Detect which cell encompasses the target text, then output its [x, y] center coordinate. 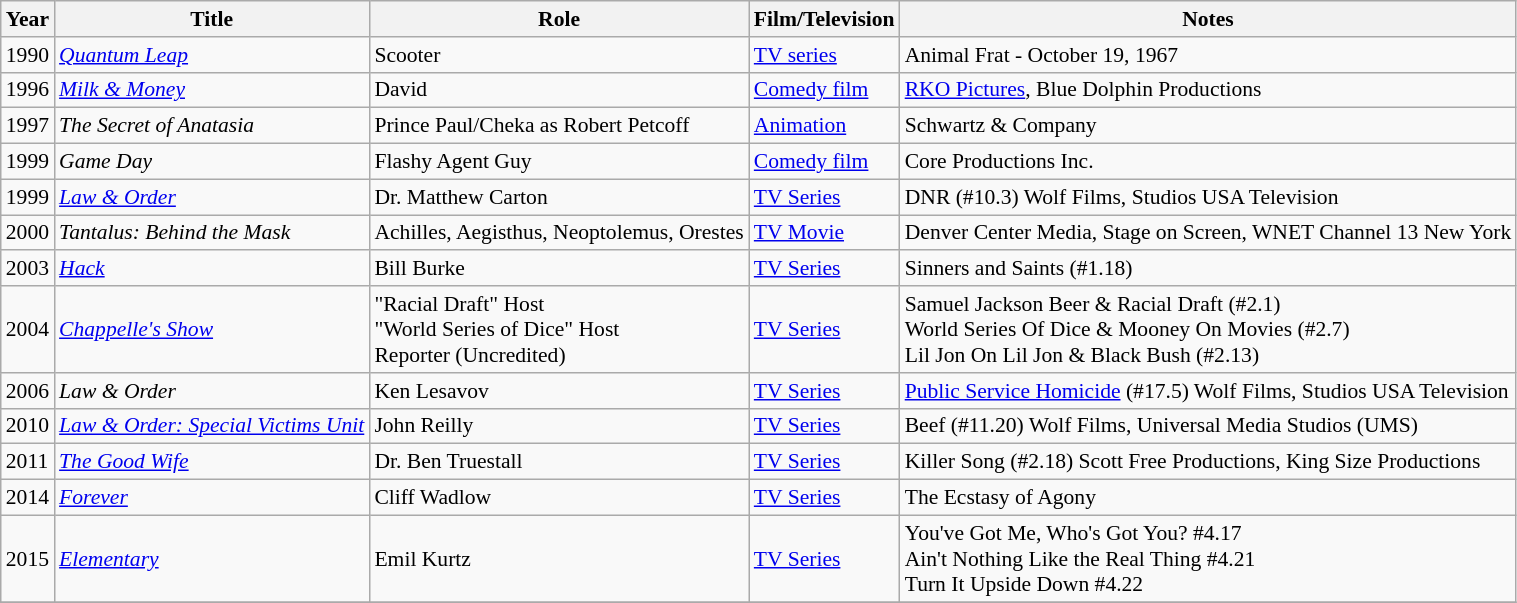
The Secret of Anatasia [212, 126]
2006 [28, 391]
TV series [824, 55]
You've Got Me, Who's Got You? #4.17Ain't Nothing Like the Real Thing #4.21Turn It Upside Down #4.22 [1208, 558]
Game Day [212, 162]
Killer Song (#2.18) Scott Free Productions, King Size Productions [1208, 462]
Law & Order: Special Victims Unit [212, 426]
Year [28, 19]
Quantum Leap [212, 55]
1996 [28, 90]
Prince Paul/Cheka as Robert Petcoff [558, 126]
John Reilly [558, 426]
Notes [1208, 19]
1990 [28, 55]
Elementary [212, 558]
Animation [824, 126]
Ken Lesavov [558, 391]
Role [558, 19]
David [558, 90]
Title [212, 19]
2011 [28, 462]
Tantalus: Behind the Mask [212, 233]
Bill Burke [558, 269]
Core Productions Inc. [1208, 162]
Schwartz & Company [1208, 126]
Dr. Matthew Carton [558, 197]
RKO Pictures, Blue Dolphin Productions [1208, 90]
Animal Frat - October 19, 1967 [1208, 55]
1997 [28, 126]
Hack [212, 269]
2015 [28, 558]
Flashy Agent Guy [558, 162]
Beef (#11.20) Wolf Films, Universal Media Studios (UMS) [1208, 426]
"Racial Draft" Host"World Series of Dice" HostReporter (Uncredited) [558, 330]
Scooter [558, 55]
DNR (#10.3) Wolf Films, Studios USA Television [1208, 197]
Cliff Wadlow [558, 498]
Milk & Money [212, 90]
Forever [212, 498]
Samuel Jackson Beer & Racial Draft (#2.1)World Series Of Dice & Mooney On Movies (#2.7)Lil Jon On Lil Jon & Black Bush (#2.13) [1208, 330]
2003 [28, 269]
The Ecstasy of Agony [1208, 498]
Chappelle's Show [212, 330]
Denver Center Media, Stage on Screen, WNET Channel 13 New York [1208, 233]
TV Movie [824, 233]
Sinners and Saints (#1.18) [1208, 269]
Emil Kurtz [558, 558]
2014 [28, 498]
Public Service Homicide (#17.5) Wolf Films, Studios USA Television [1208, 391]
The Good Wife [212, 462]
2004 [28, 330]
Film/Television [824, 19]
Dr. Ben Truestall [558, 462]
Achilles, Aegisthus, Neoptolemus, Orestes [558, 233]
2000 [28, 233]
2010 [28, 426]
